Determine the [X, Y] coordinate at the center of the cell enclosing the given text.  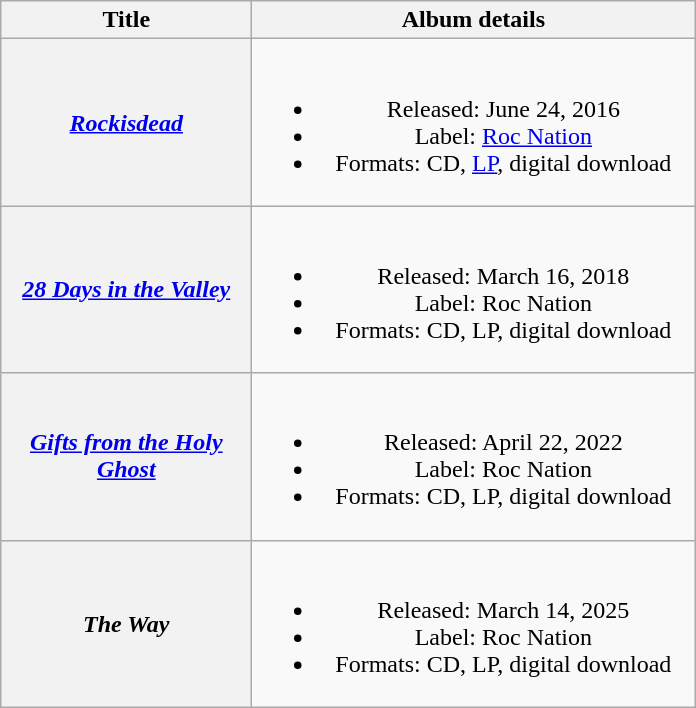
Released: April 22, 2022Label: Roc NationFormats: CD, LP, digital download [474, 456]
Gifts from the Holy Ghost [126, 456]
Title [126, 20]
Rockisdead [126, 122]
28 Days in the Valley [126, 290]
The Way [126, 624]
Released: June 24, 2016Label: Roc NationFormats: CD, LP, digital download [474, 122]
Released: March 16, 2018Label: Roc NationFormats: CD, LP, digital download [474, 290]
Album details [474, 20]
Released: March 14, 2025Label: Roc NationFormats: CD, LP, digital download [474, 624]
